Pinpoint the cell where the given text exists, returning its [X, Y] midpoint coordinate. 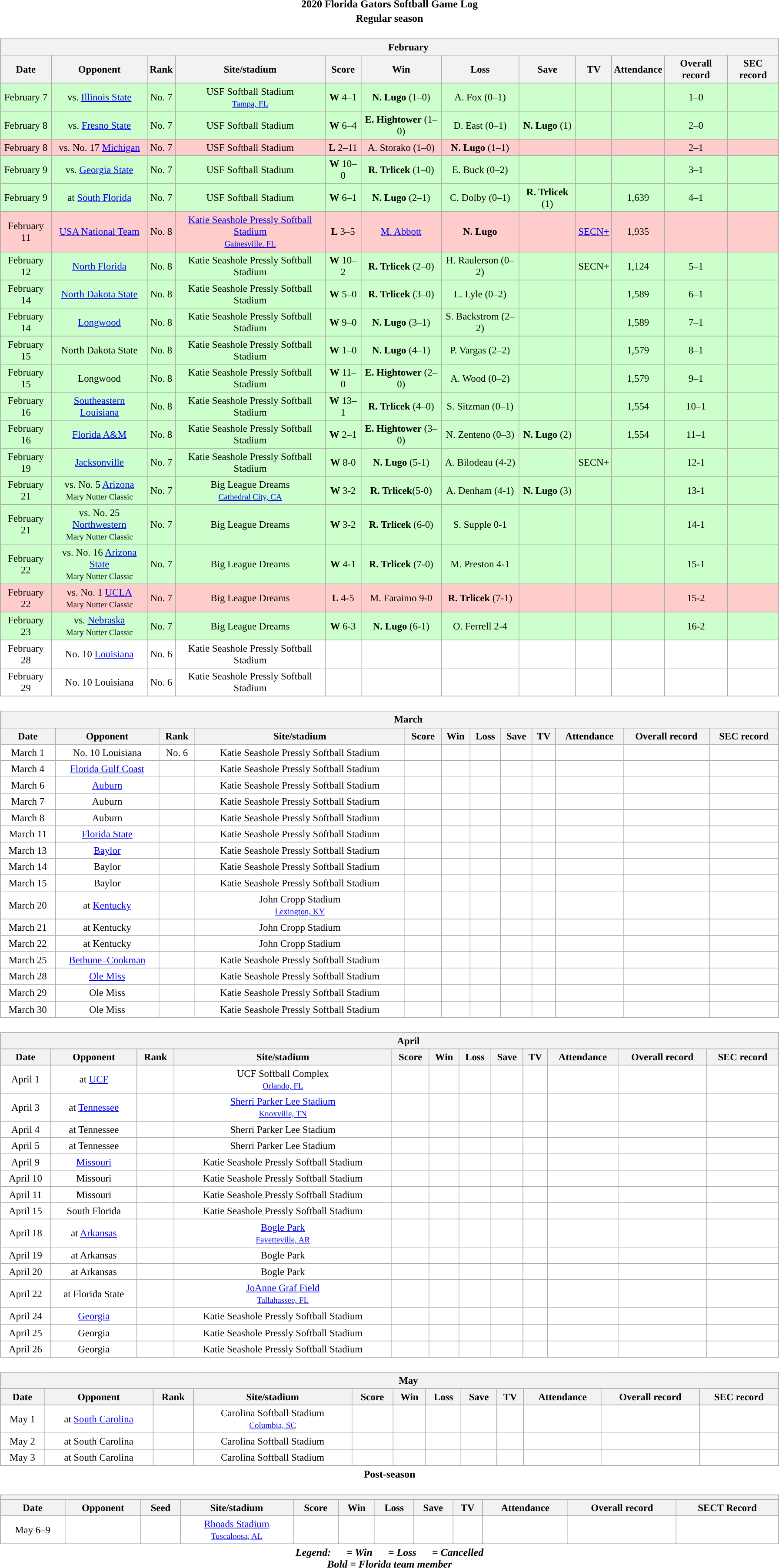
A. Fox (0–1) [480, 97]
N. Lugo (1) [547, 125]
April 10 [26, 1178]
2–0 [696, 125]
Florida A&M [99, 435]
12-1 [696, 463]
W 13–1 [343, 406]
M. Faraimo 9-0 [401, 598]
5–1 [696, 266]
15-1 [696, 564]
R. Trlicek (6-0) [401, 524]
March 20 [28, 905]
March 25 [28, 960]
March 1 [28, 752]
February [389, 47]
UCF Softball ComplexOrlando, FL [283, 1079]
S. Sitzman (0–1) [480, 406]
March 8 [28, 818]
P. Vargas (2–2) [480, 350]
May 3 [23, 1458]
13-1 [696, 490]
E. Hightower (3–0) [401, 435]
vs. No. 17 Michigan [99, 148]
Florida Gulf Coast [107, 769]
North Florida [99, 266]
7–1 [696, 322]
March 21 [28, 928]
April 11 [26, 1195]
USF Softball StadiumTampa, FL [250, 97]
May 2 [23, 1441]
W 2–1 [343, 435]
March 11 [28, 834]
W 1–0 [343, 350]
E. Buck (0–2) [480, 170]
10–1 [696, 406]
1,639 [638, 198]
W 6–4 [343, 125]
April 22 [26, 1294]
W 4–1 [343, 97]
Bogle ParkFayetteville, AR [283, 1234]
O. Ferrell 2-4 [480, 626]
R. Trlicek (1) [547, 198]
April 5 [26, 1146]
April 18 [26, 1234]
N. Zenteno (0–3) [480, 435]
vs. No. 25 NorthwesternMary Nutter Classic [99, 524]
R. Trlicek (4–0) [401, 406]
N. Lugo (1–0) [401, 97]
L 4-5 [343, 598]
John Cropp StadiumLexington, KY [300, 905]
April 4 [26, 1129]
H. Raulerson (0–2) [480, 266]
at UCF [94, 1079]
W 11–0 [343, 378]
R. Trlicek (7-0) [401, 564]
C. Dolby (0–1) [480, 198]
Jacksonville [99, 463]
15-2 [696, 598]
4–1 [696, 198]
vs. NebraskaMary Nutter Classic [99, 626]
N. Lugo (6-1) [401, 626]
W 10–2 [343, 266]
April 26 [26, 1349]
Katie Seashole Pressly Softball StadiumGainesville, FL [250, 232]
March 28 [28, 976]
E. Hightower (1–0) [401, 125]
E. Hightower (2–0) [401, 378]
April 9 [26, 1162]
April 25 [26, 1332]
USA National Team [99, 232]
February 11 [26, 232]
1,124 [638, 266]
N. Lugo (3) [547, 490]
S. Backstrom (2–2) [480, 322]
March 6 [28, 785]
N. Lugo (2) [547, 435]
N. Lugo (3–1) [401, 322]
May 6–9 [33, 1530]
May 1 [23, 1419]
A. Denham (4-1) [480, 490]
14-1 [696, 524]
at Florida State [94, 1294]
February 28 [26, 655]
R. Trlicek (7-1) [480, 598]
L 2–11 [343, 148]
9–1 [696, 378]
1,935 [638, 232]
8–1 [696, 350]
at South Florida [99, 198]
R. Trlicek (1–0) [401, 170]
February 23 [26, 626]
May [389, 1380]
W 10–0 [343, 170]
April 15 [26, 1211]
W 4-1 [343, 564]
L 3–5 [343, 232]
South Florida [94, 1211]
vs. Illinois State [99, 97]
vs. No. 1 UCLAMary Nutter Classic [99, 598]
3–1 [696, 170]
N. Lugo [480, 232]
W 6-3 [343, 626]
April 20 [26, 1272]
March 4 [28, 769]
A. Bilodeau (4-2) [480, 463]
vs. Georgia State [99, 170]
SECT Record [727, 1508]
Carolina Softball StadiumColumbia, SC [273, 1419]
1–0 [696, 97]
March 15 [28, 883]
2–1 [696, 148]
JoAnne Graf FieldTallahassee, FL [283, 1294]
April 1 [26, 1079]
W 8-0 [343, 463]
April 24 [26, 1316]
M. Abbott [401, 232]
Florida State [107, 834]
A. Wood (0–2) [480, 378]
N. Lugo (2–1) [401, 198]
February 12 [26, 266]
April 3 [26, 1107]
Sherri Parker Lee StadiumKnoxville, TN [283, 1107]
Bethune–Cookman [107, 960]
S. Supple 0-1 [480, 524]
A. Storako (1–0) [401, 148]
Rhoads StadiumTuscaloosa, AL [236, 1530]
March 30 [28, 1009]
April [389, 1041]
March 22 [28, 944]
March 7 [28, 801]
Seed [161, 1508]
Southeastern Louisiana [99, 406]
N. Lugo (5-1) [401, 463]
M. Preston 4-1 [480, 564]
W 6–1 [343, 198]
6–1 [696, 294]
11–1 [696, 435]
L. Lyle (0–2) [480, 294]
vs. Fresno State [99, 125]
W 5–0 [343, 294]
February 29 [26, 682]
March 14 [28, 867]
R. Trlicek (2–0) [401, 266]
W 9–0 [343, 322]
March [389, 719]
March 13 [28, 850]
vs. No. 16 Arizona StateMary Nutter Classic [99, 564]
April 19 [26, 1255]
March 29 [28, 993]
N. Lugo (1–1) [480, 148]
D. East (0–1) [480, 125]
February 7 [26, 97]
Big League DreamsCathedral City, CA [250, 490]
N. Lugo (4–1) [401, 350]
R. Trlicek (3–0) [401, 294]
R. Trlicek(5-0) [401, 490]
February 19 [26, 463]
vs. No. 5 ArizonaMary Nutter Classic [99, 490]
16-2 [696, 626]
